Return the [x, y] coordinate for the center point of the cell that contains the specified text.  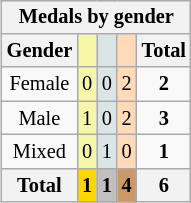
Medals by gender [96, 17]
6 [164, 185]
3 [164, 118]
Mixed [40, 152]
Gender [40, 51]
Female [40, 84]
Male [40, 118]
4 [127, 185]
